Find where the given text appears and provide that cell's center as (x, y) coordinate. 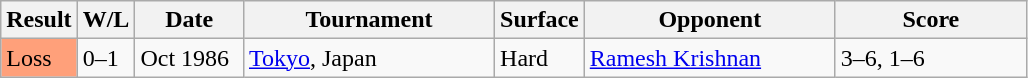
Ramesh Krishnan (710, 58)
0–1 (106, 58)
Date (190, 20)
Score (930, 20)
Tournament (368, 20)
Tokyo, Japan (368, 58)
Loss (39, 58)
Opponent (710, 20)
Result (39, 20)
Oct 1986 (190, 58)
W/L (106, 20)
Hard (540, 58)
Surface (540, 20)
3–6, 1–6 (930, 58)
